Extract the [x, y] coordinate from the center of the cell holding the provided text.  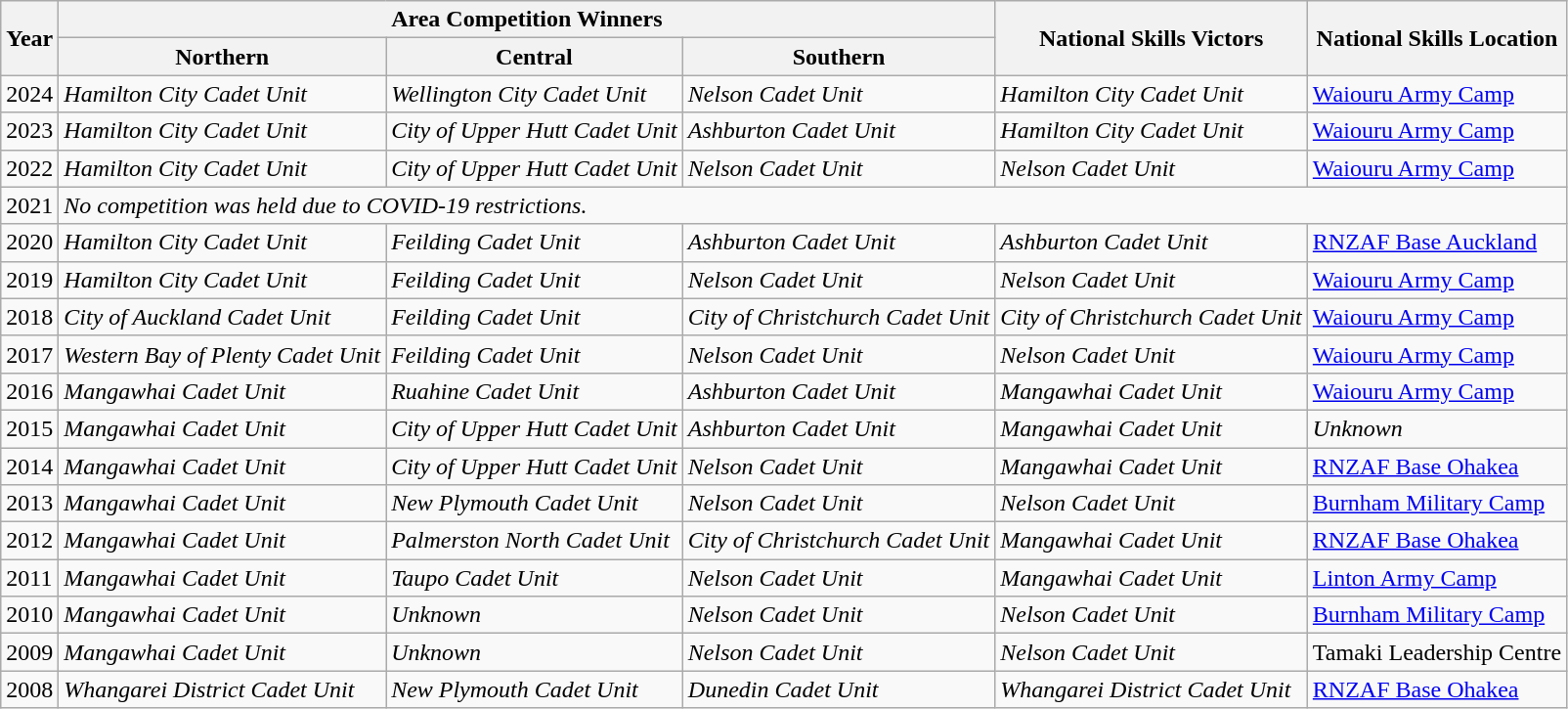
Southern [839, 57]
Taupo Cadet Unit [535, 578]
2010 [29, 615]
Year [29, 38]
2022 [29, 168]
National Skills Victors [1152, 38]
2016 [29, 391]
Dunedin Cadet Unit [839, 689]
Tamaki Leadership Centre [1437, 652]
2015 [29, 428]
Northern [223, 57]
2020 [29, 243]
RNZAF Base Auckland [1437, 243]
2021 [29, 205]
2023 [29, 131]
2013 [29, 504]
Western Bay of Plenty Cadet Unit [223, 354]
2024 [29, 94]
City of Auckland Cadet Unit [223, 317]
2008 [29, 689]
2014 [29, 466]
National Skills Location [1437, 38]
Linton Army Camp [1437, 578]
No competition was held due to COVID-19 restrictions. [813, 205]
2009 [29, 652]
2019 [29, 280]
Area Competition Winners [527, 20]
2012 [29, 541]
2018 [29, 317]
Wellington City Cadet Unit [535, 94]
Central [535, 57]
2017 [29, 354]
2011 [29, 578]
Ruahine Cadet Unit [535, 391]
Palmerston North Cadet Unit [535, 541]
